Capture the cell that displays the provided text and extract its (x, y) central coordinate. 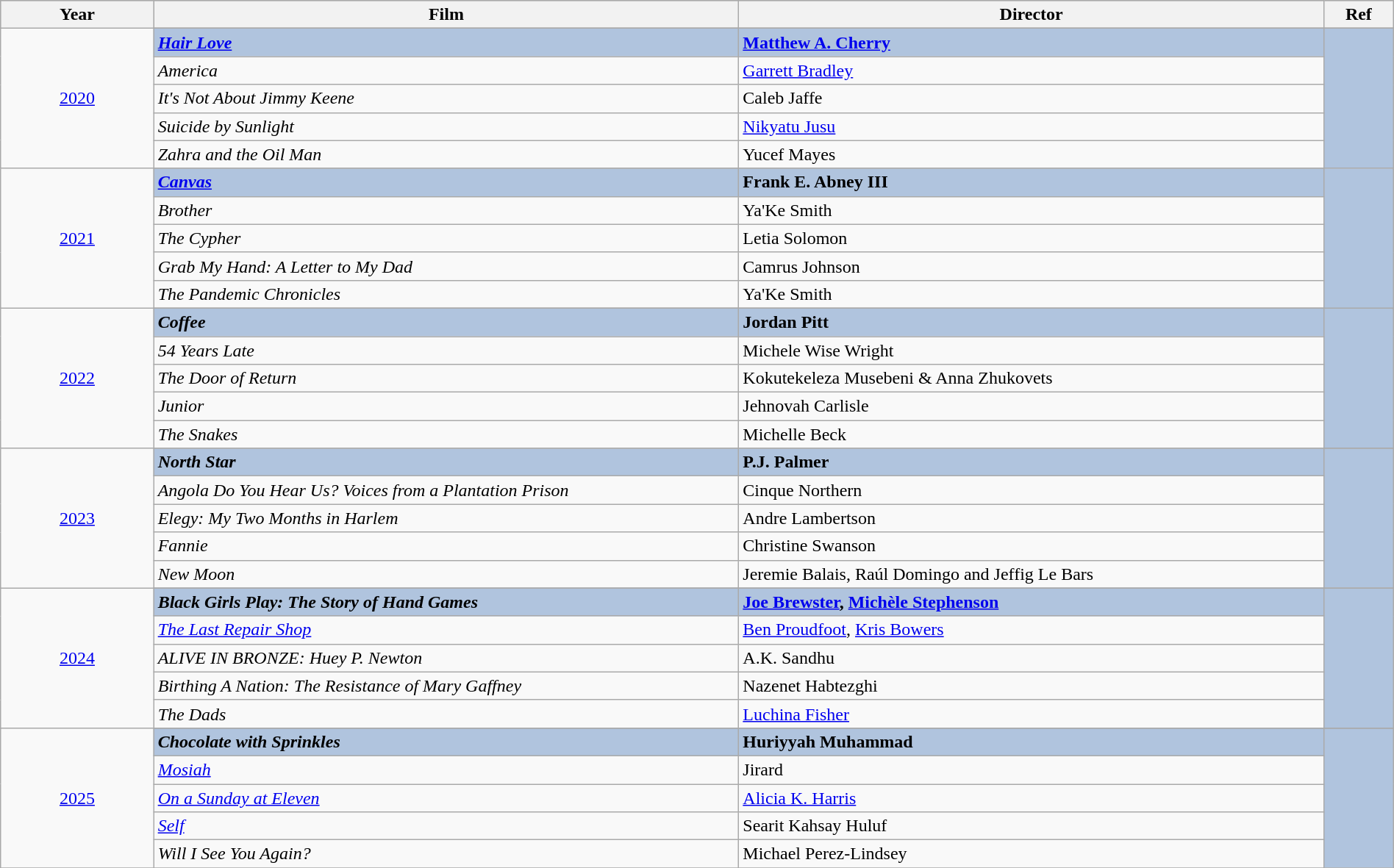
Michael Perez-Lindsey (1032, 854)
2023 (77, 518)
Michele Wise Wright (1032, 351)
Nazenet Habtezghi (1032, 686)
Andre Lambertson (1032, 518)
Alicia K. Harris (1032, 797)
Jehnovah Carlisle (1032, 406)
Jirard (1032, 770)
Fannie (446, 546)
Kokutekeleza Musebeni & Anna Zhukovets (1032, 379)
Mosiah (446, 770)
2021 (77, 238)
Ben Proudfoot, Kris Bowers (1032, 630)
A.K. Sandhu (1032, 658)
On a Sunday at Eleven (446, 797)
The Last Repair Shop (446, 630)
Birthing A Nation: The Resistance of Mary Gaffney (446, 686)
Director (1032, 15)
Suicide by Sunlight (446, 126)
2024 (77, 658)
The Dads (446, 714)
Christine Swanson (1032, 546)
Zahra and the Oil Man (446, 154)
Nikyatu Jusu (1032, 126)
Caleb Jaffe (1032, 98)
Frank E. Abney III (1032, 182)
Chocolate with Sprinkles (446, 742)
Brother (446, 210)
Hair Love (446, 43)
Will I See You Again? (446, 854)
Matthew A. Cherry (1032, 43)
The Door of Return (446, 379)
Film (446, 15)
It's Not About Jimmy Keene (446, 98)
The Cypher (446, 238)
Camrus Johnson (1032, 266)
Joe Brewster, Michèle Stephenson (1032, 602)
Year (77, 15)
The Snakes (446, 434)
2022 (77, 378)
The Pandemic Chronicles (446, 294)
Canvas (446, 182)
Self (446, 826)
Garrett Bradley (1032, 71)
Letia Solomon (1032, 238)
Yucef Mayes (1032, 154)
America (446, 71)
New Moon (446, 574)
Ref (1359, 15)
P.J. Palmer (1032, 462)
2020 (77, 98)
Jordan Pitt (1032, 322)
Angola Do You Hear Us? Voices from a Plantation Prison (446, 490)
Junior (446, 406)
Grab My Hand: A Letter to My Dad (446, 266)
Coffee (446, 322)
Searit Kahsay Huluf (1032, 826)
Luchina Fisher (1032, 714)
Black Girls Play: The Story of Hand Games (446, 602)
Cinque Northern (1032, 490)
ALIVE IN BRONZE: Huey P. Newton (446, 658)
Jeremie Balais, Raúl Domingo and Jeffig Le Bars (1032, 574)
2025 (77, 797)
Huriyyah Muhammad (1032, 742)
North Star (446, 462)
54 Years Late (446, 351)
Elegy: My Two Months in Harlem (446, 518)
Michelle Beck (1032, 434)
